Extract the [x, y] coordinate from the center of the cell holding the provided text.  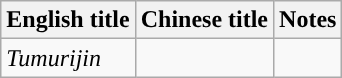
English title [68, 20]
Chinese title [204, 20]
Tumurijin [68, 58]
Notes [308, 20]
